Extract the (x, y) coordinate from the center of the cell holding the provided text.  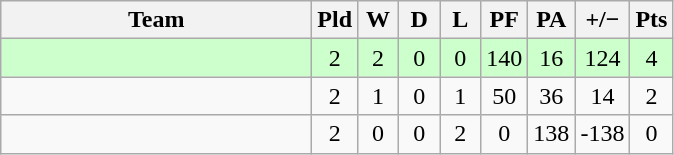
50 (504, 96)
16 (552, 58)
Team (156, 20)
138 (552, 134)
L (460, 20)
36 (552, 96)
PA (552, 20)
14 (602, 96)
D (420, 20)
-138 (602, 134)
W (378, 20)
Pld (335, 20)
140 (504, 58)
4 (652, 58)
124 (602, 58)
+/− (602, 20)
Pts (652, 20)
PF (504, 20)
